Provide the (x, y) coordinate of the cell's center where the given text is located.  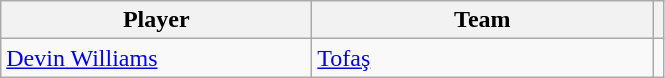
Tofaş (482, 58)
Devin Williams (156, 58)
Team (482, 20)
Player (156, 20)
